Determine the [X, Y] coordinate at the center of the cell enclosing the given text.  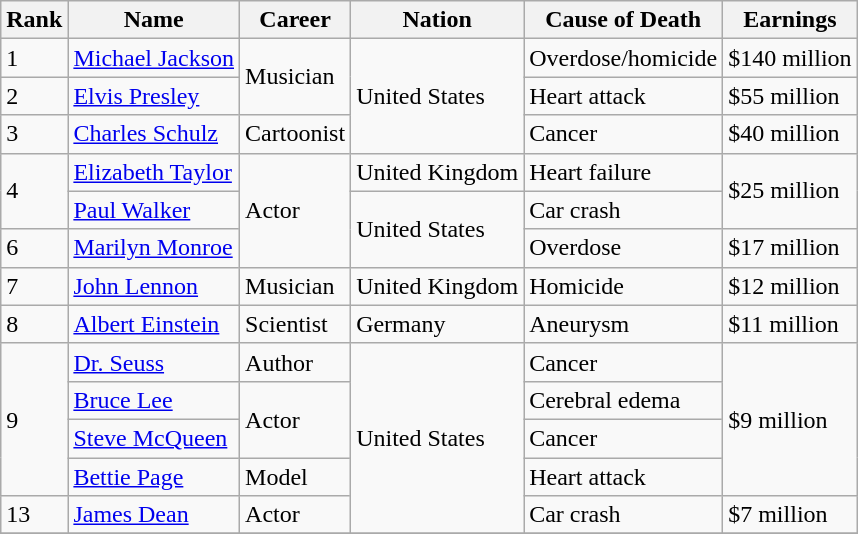
Name [154, 20]
Aneurysm [624, 324]
8 [34, 324]
Bruce Lee [154, 400]
$7 million [790, 515]
13 [34, 515]
$17 million [790, 248]
James Dean [154, 515]
Elizabeth Taylor [154, 172]
3 [34, 134]
Michael Jackson [154, 58]
Albert Einstein [154, 324]
Earnings [790, 20]
9 [34, 419]
$140 million [790, 58]
Cerebral edema [624, 400]
Rank [34, 20]
Overdose/homicide [624, 58]
Bettie Page [154, 477]
Germany [438, 324]
Charles Schulz [154, 134]
4 [34, 191]
Heart failure [624, 172]
$40 million [790, 134]
John Lennon [154, 286]
Cause of Death [624, 20]
Dr. Seuss [154, 362]
1 [34, 58]
Elvis Presley [154, 96]
7 [34, 286]
$25 million [790, 191]
2 [34, 96]
Steve McQueen [154, 438]
Author [296, 362]
Homicide [624, 286]
Overdose [624, 248]
$55 million [790, 96]
$11 million [790, 324]
Nation [438, 20]
$12 million [790, 286]
Paul Walker [154, 210]
Career [296, 20]
Cartoonist [296, 134]
Marilyn Monroe [154, 248]
Scientist [296, 324]
Model [296, 477]
$9 million [790, 419]
6 [34, 248]
